Locate the cell with the specified text and output its (x, y) center coordinate. 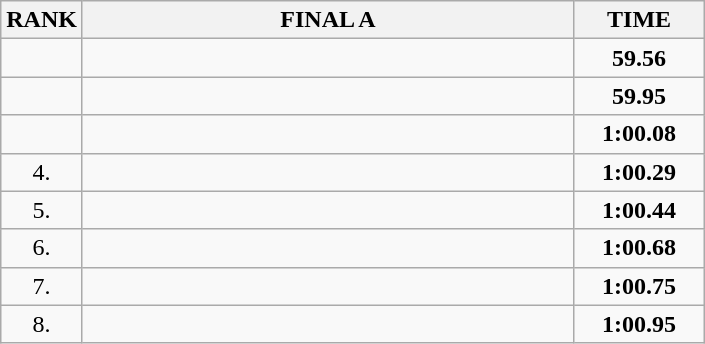
59.95 (640, 96)
1:00.29 (640, 172)
59.56 (640, 58)
FINAL A (328, 20)
5. (42, 210)
1:00.08 (640, 134)
1:00.75 (640, 286)
4. (42, 172)
1:00.68 (640, 248)
7. (42, 286)
6. (42, 248)
TIME (640, 20)
1:00.95 (640, 324)
1:00.44 (640, 210)
8. (42, 324)
RANK (42, 20)
